Provide the (X, Y) coordinate of the cell's center where the given text is located.  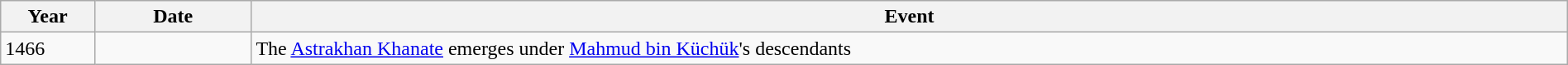
1466 (48, 48)
Date (172, 17)
Year (48, 17)
The Astrakhan Khanate emerges under Mahmud bin Küchük's descendants (910, 48)
Event (910, 17)
